Identify which cell holds the provided text, then report its (X, Y) central coordinate. 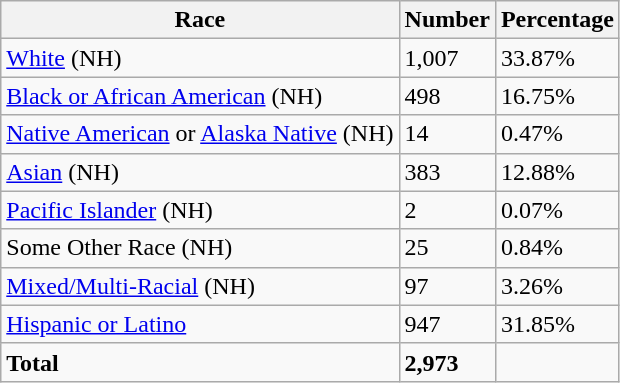
2 (447, 210)
0.84% (557, 248)
Pacific Islander (NH) (200, 210)
Total (200, 362)
Mixed/Multi-Racial (NH) (200, 286)
Black or African American (NH) (200, 96)
33.87% (557, 58)
Race (200, 20)
25 (447, 248)
383 (447, 172)
498 (447, 96)
16.75% (557, 96)
Asian (NH) (200, 172)
1,007 (447, 58)
White (NH) (200, 58)
Hispanic or Latino (200, 324)
0.47% (557, 134)
3.26% (557, 286)
0.07% (557, 210)
2,973 (447, 362)
31.85% (557, 324)
947 (447, 324)
Percentage (557, 20)
Some Other Race (NH) (200, 248)
Native American or Alaska Native (NH) (200, 134)
12.88% (557, 172)
97 (447, 286)
14 (447, 134)
Number (447, 20)
